Return [x, y] of the center of cell containing provided text 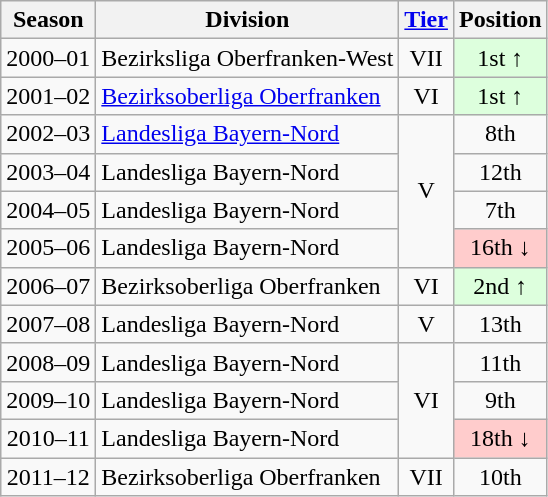
10th [500, 477]
2008–09 [48, 362]
Position [500, 20]
2010–11 [48, 438]
2000–01 [48, 58]
8th [500, 134]
18th ↓ [500, 438]
Season [48, 20]
Tier [426, 20]
2002–03 [48, 134]
13th [500, 324]
Bezirksliga Oberfranken-West [248, 58]
2004–05 [48, 210]
2009–10 [48, 400]
16th ↓ [500, 248]
Division [248, 20]
2nd ↑ [500, 286]
2001–02 [48, 96]
2007–08 [48, 324]
2011–12 [48, 477]
7th [500, 210]
2003–04 [48, 172]
2006–07 [48, 286]
11th [500, 362]
12th [500, 172]
2005–06 [48, 248]
9th [500, 400]
